Determine the [X, Y] coordinate at the center of the cell enclosing the given text.  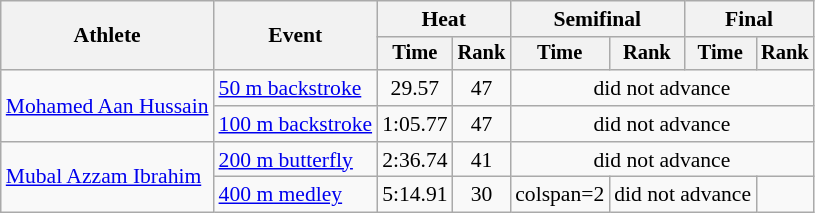
5:14.91 [414, 195]
400 m medley [296, 195]
29.57 [414, 88]
2:36.74 [414, 160]
Semifinal [597, 19]
41 [482, 160]
colspan=2 [560, 195]
Heat [444, 19]
Event [296, 36]
Athlete [108, 36]
Mubal Azzam Ibrahim [108, 178]
Final [748, 19]
200 m butterfly [296, 160]
1:05.77 [414, 124]
100 m backstroke [296, 124]
30 [482, 195]
Mohamed Aan Hussain [108, 106]
50 m backstroke [296, 88]
